Capture the cell that displays the provided text and extract its [X, Y] central coordinate. 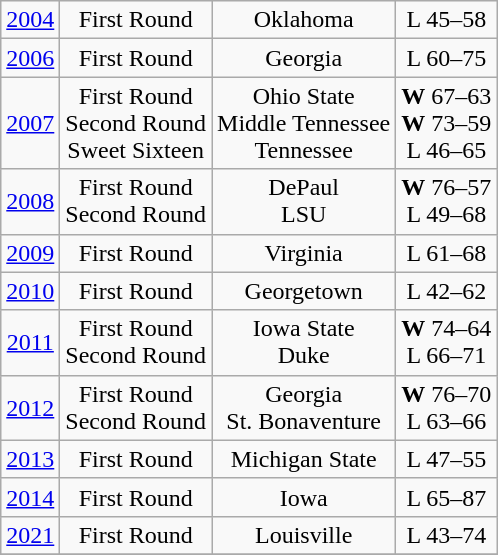
L 43–74 [446, 535]
L 61–68 [446, 253]
L 42–62 [446, 291]
GeorgiaSt. Bonaventure [304, 408]
W 67–63W 73–59L 46–65 [446, 123]
2004 [30, 20]
Georgetown [304, 291]
L 60–75 [446, 58]
Louisville [304, 535]
Iowa StateDuke [304, 342]
Oklahoma [304, 20]
Ohio StateMiddle TennesseeTennessee [304, 123]
W 76–70 L 63–66 [446, 408]
2013 [30, 459]
2010 [30, 291]
L 45–58 [446, 20]
First RoundSecond RoundSweet Sixteen [136, 123]
Georgia [304, 58]
Iowa [304, 497]
L 65–87 [446, 497]
L 47–55 [446, 459]
Michigan State [304, 459]
DePaulLSU [304, 202]
W 74–64L 66–71 [446, 342]
2021 [30, 535]
2011 [30, 342]
2007 [30, 123]
2012 [30, 408]
2006 [30, 58]
2009 [30, 253]
2008 [30, 202]
2014 [30, 497]
Virginia [304, 253]
W 76–57L 49–68 [446, 202]
